Find where the given text appears and provide that cell's center as [X, Y] coordinate. 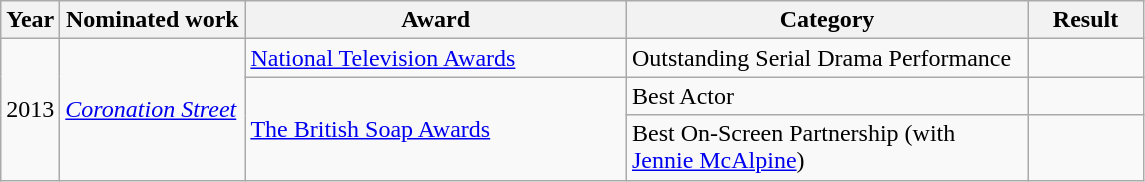
Best Actor [826, 96]
Coronation Street [152, 110]
Category [826, 20]
Result [1086, 20]
Award [436, 20]
Year [30, 20]
2013 [30, 110]
Outstanding Serial Drama Performance [826, 58]
Nominated work [152, 20]
Best On-Screen Partnership (with Jennie McAlpine) [826, 148]
National Television Awards [436, 58]
The British Soap Awards [436, 128]
